Provide the (X, Y) coordinate of the cell's center where the given text is located.  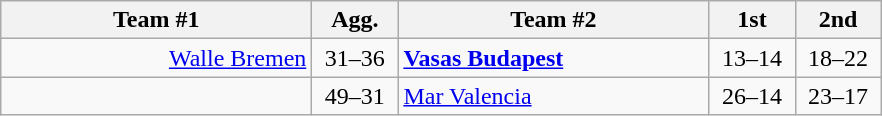
23–17 (838, 96)
1st (752, 20)
13–14 (752, 58)
31–36 (355, 58)
Mar Valencia (554, 96)
Walle Bremen (156, 58)
49–31 (355, 96)
Team #1 (156, 20)
Team #2 (554, 20)
Agg. (355, 20)
18–22 (838, 58)
2nd (838, 20)
26–14 (752, 96)
Vasas Budapest (554, 58)
